Determine the (x, y) coordinate at the center of the cell enclosing the given text.  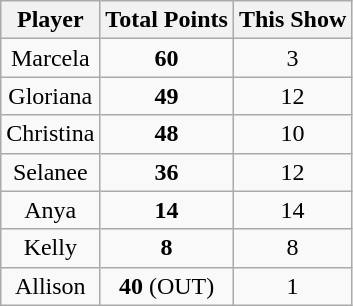
49 (167, 96)
This Show (292, 20)
Selanee (50, 172)
Player (50, 20)
48 (167, 134)
60 (167, 58)
1 (292, 286)
Allison (50, 286)
Anya (50, 210)
Kelly (50, 248)
Christina (50, 134)
Marcela (50, 58)
40 (OUT) (167, 286)
Gloriana (50, 96)
Total Points (167, 20)
3 (292, 58)
10 (292, 134)
36 (167, 172)
